Find where the given text appears and provide that cell's center as [x, y] coordinate. 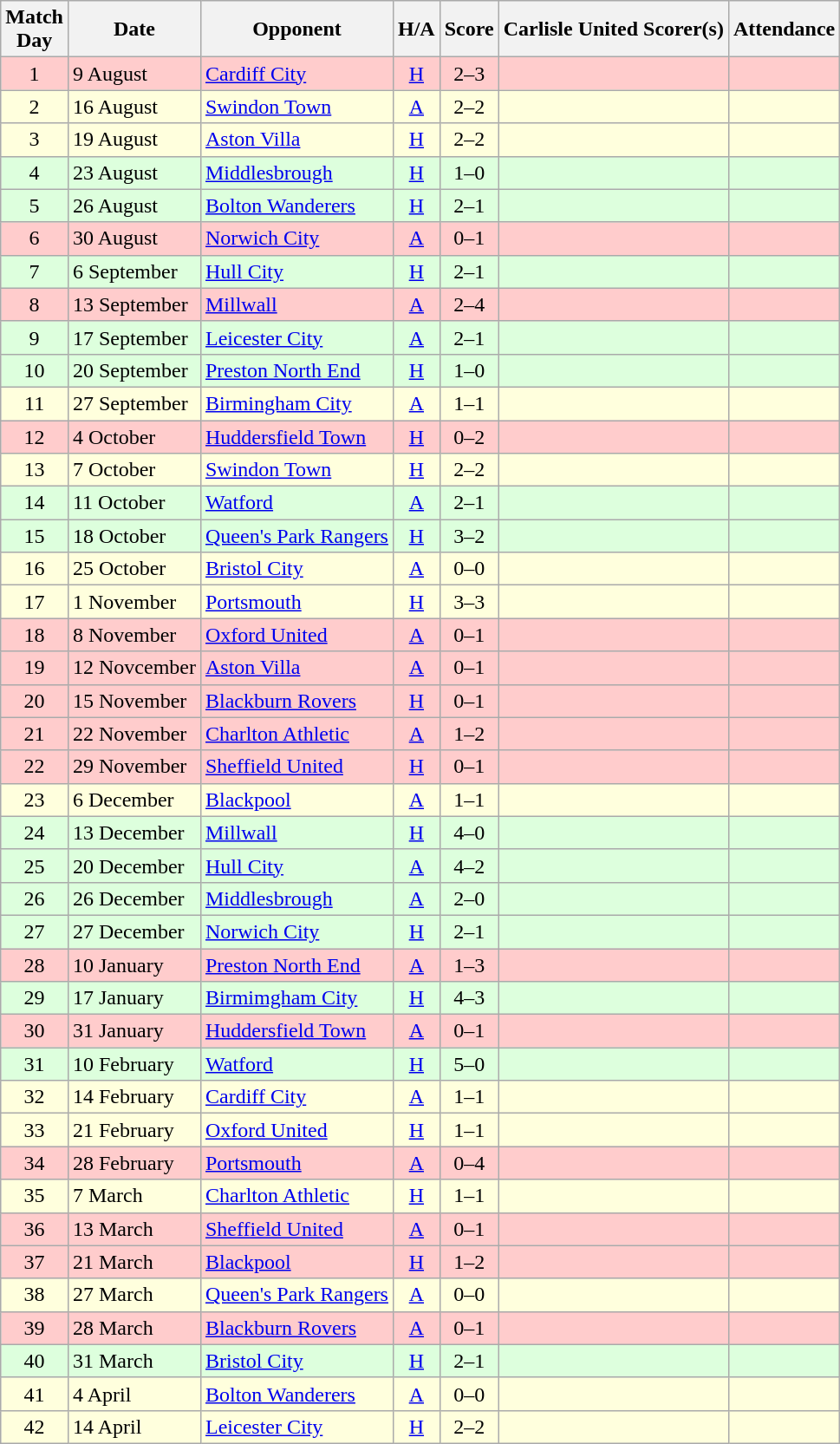
28 February [133, 1163]
16 August [133, 107]
7 [35, 271]
9 [35, 337]
15 November [133, 701]
5–0 [469, 1064]
2–4 [469, 304]
H/A [416, 29]
9 August [133, 74]
27 March [133, 1295]
17 January [133, 998]
8 [35, 304]
6 December [133, 800]
39 [35, 1328]
18 October [133, 536]
5 [35, 206]
27 December [133, 931]
38 [35, 1295]
21 [35, 734]
4–3 [469, 998]
1–3 [469, 965]
26 August [133, 206]
33 [35, 1130]
3 [35, 140]
13 September [133, 304]
32 [35, 1097]
11 [35, 403]
22 November [133, 734]
Date [133, 29]
3–2 [469, 536]
12 [35, 436]
0–4 [469, 1163]
Carlisle United Scorer(s) [614, 29]
18 [35, 635]
30 [35, 1031]
26 December [133, 898]
14 February [133, 1097]
26 [35, 898]
2 [35, 107]
15 [35, 536]
10 January [133, 965]
11 October [133, 503]
30 August [133, 238]
23 [35, 800]
20 September [133, 370]
40 [35, 1361]
4–2 [469, 866]
20 [35, 701]
4 October [133, 436]
37 [35, 1262]
10 [35, 370]
12 Novcember [133, 668]
29 November [133, 767]
23 August [133, 173]
31 January [133, 1031]
21 February [133, 1130]
14 April [133, 1427]
2–3 [469, 74]
36 [35, 1229]
17 [35, 602]
7 March [133, 1196]
34 [35, 1163]
1 November [133, 602]
27 [35, 931]
31 [35, 1064]
21 March [133, 1262]
6 [35, 238]
19 [35, 668]
10 February [133, 1064]
Match Day [35, 29]
24 [35, 833]
13 [35, 470]
19 August [133, 140]
Birmimgham City [296, 998]
28 [35, 965]
41 [35, 1394]
4 April [133, 1394]
25 October [133, 569]
Opponent [296, 29]
17 September [133, 337]
25 [35, 866]
14 [35, 503]
20 December [133, 866]
Birmingham City [296, 403]
31 March [133, 1361]
28 March [133, 1328]
13 December [133, 833]
7 October [133, 470]
6 September [133, 271]
1 [35, 74]
35 [35, 1196]
16 [35, 569]
3–3 [469, 602]
8 November [133, 635]
0–2 [469, 436]
2–0 [469, 898]
29 [35, 998]
22 [35, 767]
27 September [133, 403]
42 [35, 1427]
13 March [133, 1229]
4 [35, 173]
4–0 [469, 833]
Score [469, 29]
Attendance [784, 29]
